Output the (x, y) coordinate of the center of the cell containing the given text.  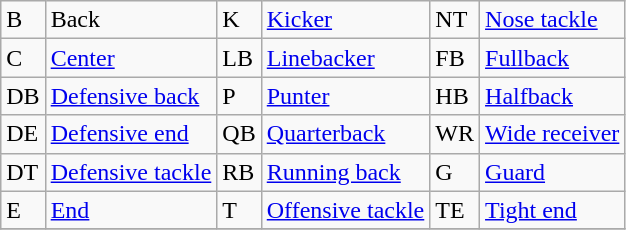
Defensive tackle (131, 172)
E (23, 210)
DT (23, 172)
Punter (346, 96)
Back (131, 20)
Center (131, 58)
Tight end (552, 210)
Halfback (552, 96)
WR (455, 134)
HB (455, 96)
T (239, 210)
LB (239, 58)
K (239, 20)
Defensive end (131, 134)
Guard (552, 172)
RB (239, 172)
Defensive back (131, 96)
DB (23, 96)
Linebacker (346, 58)
Wide receiver (552, 134)
B (23, 20)
DE (23, 134)
G (455, 172)
TE (455, 210)
Quarterback (346, 134)
P (239, 96)
NT (455, 20)
Offensive tackle (346, 210)
Nose tackle (552, 20)
End (131, 210)
Kicker (346, 20)
C (23, 58)
Running back (346, 172)
Fullback (552, 58)
FB (455, 58)
QB (239, 134)
